Return [x, y] of the center of cell containing provided text 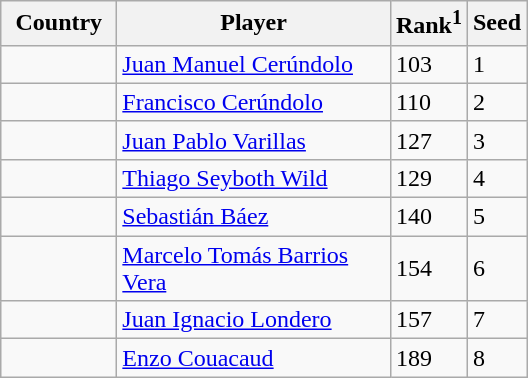
Thiago Seyboth Wild [254, 178]
6 [496, 268]
189 [428, 358]
2 [496, 102]
Sebastián Báez [254, 217]
110 [428, 102]
8 [496, 358]
5 [496, 217]
Juan Ignacio Londero [254, 320]
Seed [496, 24]
7 [496, 320]
140 [428, 217]
Francisco Cerúndolo [254, 102]
129 [428, 178]
3 [496, 140]
Marcelo Tomás Barrios Vera [254, 268]
103 [428, 64]
4 [496, 178]
127 [428, 140]
Player [254, 24]
Rank1 [428, 24]
154 [428, 268]
Juan Pablo Varillas [254, 140]
Country [59, 24]
157 [428, 320]
1 [496, 64]
Juan Manuel Cerúndolo [254, 64]
Enzo Couacaud [254, 358]
